Provide the [X, Y] coordinate of the cell's center where the given text is located.  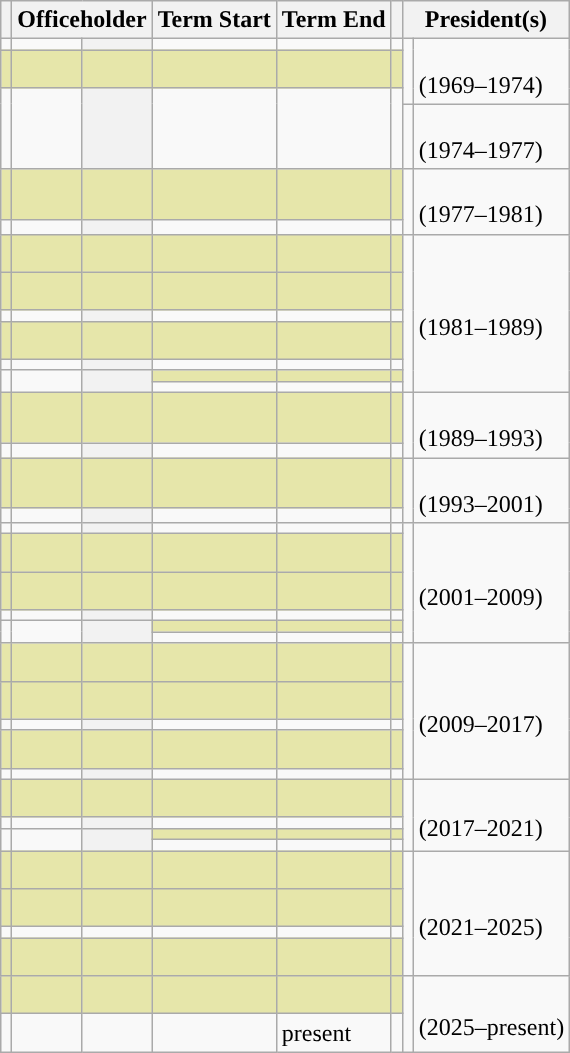
present [334, 1033]
(1977–1981) [491, 202]
President(s) [486, 20]
Term End [334, 20]
(1974–1977) [491, 136]
(1989–1993) [491, 424]
Officeholder [82, 20]
(2025–present) [491, 1014]
(2017–2021) [491, 814]
(2009–2017) [491, 711]
(1969–1974) [491, 72]
(1993–2001) [491, 490]
(2001–2009) [491, 583]
(2021–2025) [491, 912]
Term Start [214, 20]
(1981–1989) [491, 313]
